Output the [x, y] coordinate of the center of the cell containing the given text.  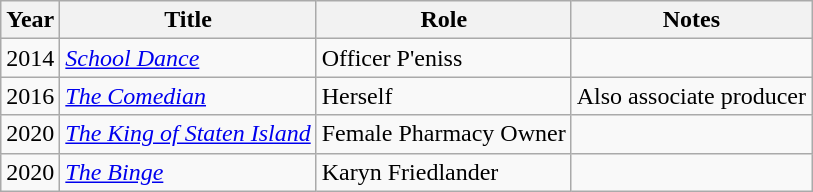
Officer P'eniss [444, 58]
2016 [30, 96]
Herself [444, 96]
The Comedian [188, 96]
The Binge [188, 172]
Year [30, 20]
Karyn Friedlander [444, 172]
Role [444, 20]
2014 [30, 58]
Also associate producer [691, 96]
Title [188, 20]
The King of Staten Island [188, 134]
Female Pharmacy Owner [444, 134]
School Dance [188, 58]
Notes [691, 20]
